Provide the [x, y] coordinate of the cell's center where the given text is located.  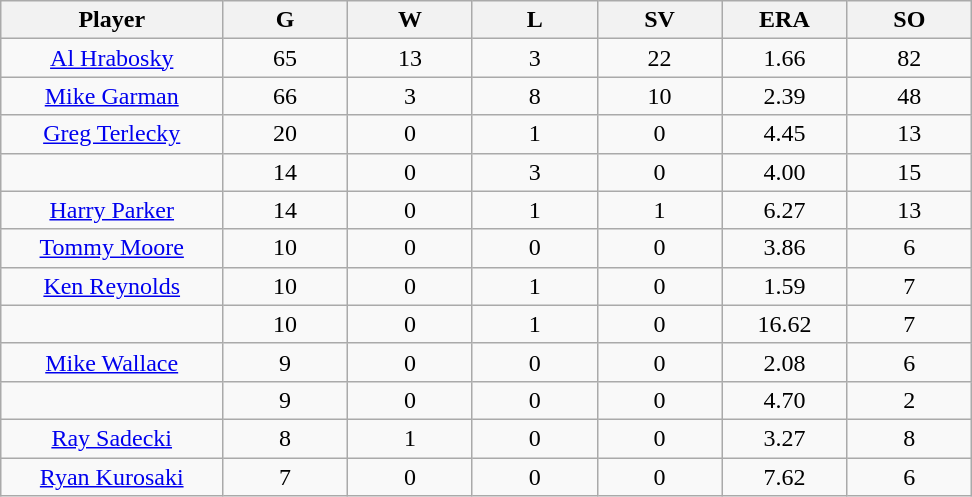
SV [660, 20]
1.66 [784, 58]
Al Hrabosky [112, 58]
Ken Reynolds [112, 286]
ERA [784, 20]
Greg Terlecky [112, 134]
Mike Wallace [112, 362]
SO [910, 20]
Tommy Moore [112, 248]
W [410, 20]
2.39 [784, 96]
G [286, 20]
Ryan Kurosaki [112, 477]
Mike Garman [112, 96]
Ray Sadecki [112, 438]
3.86 [784, 248]
66 [286, 96]
Player [112, 20]
65 [286, 58]
L [534, 20]
7.62 [784, 477]
4.00 [784, 172]
4.45 [784, 134]
20 [286, 134]
22 [660, 58]
48 [910, 96]
3.27 [784, 438]
4.70 [784, 400]
16.62 [784, 324]
1.59 [784, 286]
82 [910, 58]
Harry Parker [112, 210]
2.08 [784, 362]
2 [910, 400]
15 [910, 172]
6.27 [784, 210]
